Return the [X, Y] coordinate for the center point of the cell that contains the specified text.  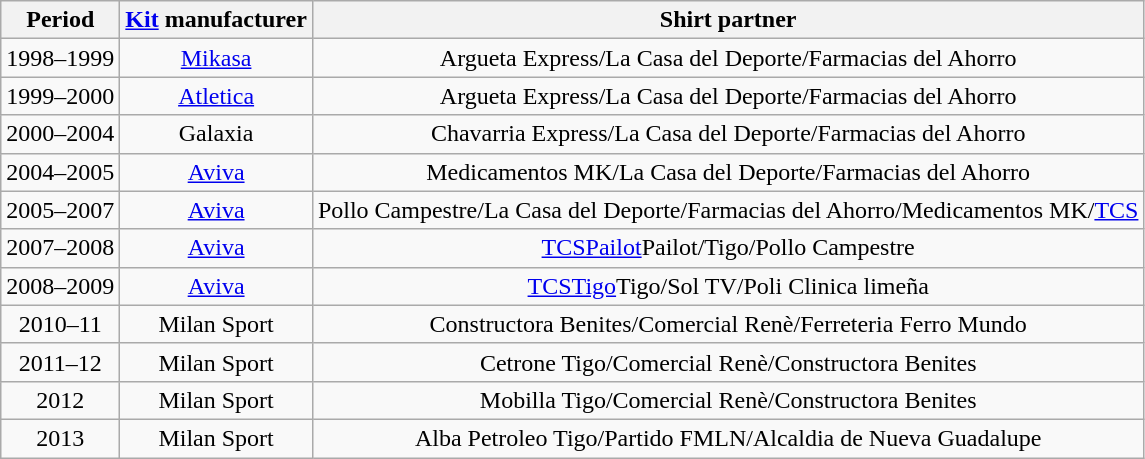
Mobilla Tigo/Comercial Renè/Constructora Benites [728, 400]
Kit manufacturer [216, 20]
Pollo Campestre/La Casa del Deporte/Farmacias del Ahorro/Medicamentos MK/TCS [728, 210]
2007–2008 [60, 248]
2000–2004 [60, 134]
2012 [60, 400]
Constructora Benites/Comercial Renè/Ferreteria Ferro Mundo [728, 324]
Shirt partner [728, 20]
TCSTigoTigo/Sol TV/Poli Clinica limeña [728, 286]
Galaxia [216, 134]
1999–2000 [60, 96]
TCSPailotPailot/Tigo/Pollo Campestre [728, 248]
2011–12 [60, 362]
2013 [60, 438]
Alba Petroleo Tigo/Partido FMLN/Alcaldia de Nueva Guadalupe [728, 438]
Chavarria Express/La Casa del Deporte/Farmacias del Ahorro [728, 134]
2004–2005 [60, 172]
2008–2009 [60, 286]
Mikasa [216, 58]
Period [60, 20]
2010–11 [60, 324]
Atletica [216, 96]
Cetrone Tigo/Comercial Renè/Constructora Benites [728, 362]
Medicamentos MK/La Casa del Deporte/Farmacias del Ahorro [728, 172]
1998–1999 [60, 58]
2005–2007 [60, 210]
